From the cell containing the given text, extract its center point as (X, Y) coordinate. 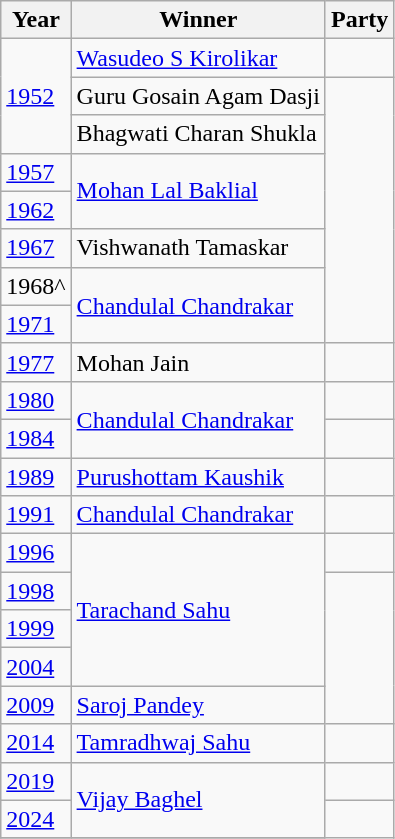
1999 (36, 629)
Tamradhwaj Sahu (198, 743)
1998 (36, 591)
Party (359, 20)
2019 (36, 781)
1984 (36, 438)
Guru Gosain Agam Dasji (198, 96)
Mohan Jain (198, 362)
Vishwanath Tamaskar (198, 248)
Winner (198, 20)
1971 (36, 324)
Saroj Pandey (198, 705)
1968^ (36, 286)
1991 (36, 515)
Tarachand Sahu (198, 610)
1989 (36, 477)
2014 (36, 743)
1980 (36, 400)
Wasudeo S Kirolikar (198, 58)
Purushottam Kaushik (198, 477)
Mohan Lal Baklial (198, 191)
2024 (36, 819)
1977 (36, 362)
1962 (36, 210)
Bhagwati Charan Shukla (198, 134)
1996 (36, 553)
1952 (36, 96)
2009 (36, 705)
Vijay Baghel (198, 800)
Year (36, 20)
2004 (36, 667)
1957 (36, 172)
1967 (36, 248)
